Detect which cell encompasses the target text, then output its [X, Y] center coordinate. 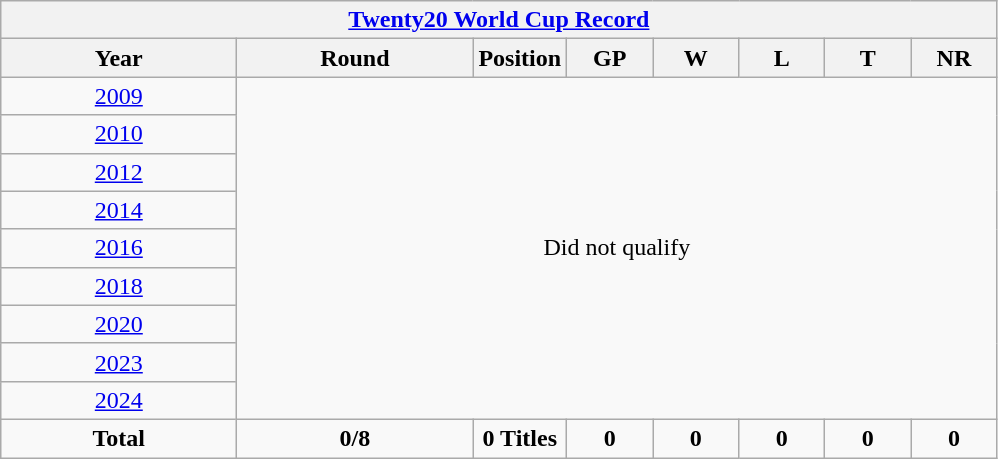
2016 [119, 248]
W [696, 58]
Position [520, 58]
2018 [119, 286]
L [782, 58]
0/8 [355, 438]
2009 [119, 96]
Twenty20 World Cup Record [499, 20]
0 Titles [520, 438]
Did not qualify [617, 248]
Total [119, 438]
2024 [119, 400]
2020 [119, 324]
2014 [119, 210]
2012 [119, 172]
Year [119, 58]
2023 [119, 362]
Round [355, 58]
T [868, 58]
2010 [119, 134]
NR [954, 58]
GP [610, 58]
